Return [x, y] of the center of cell containing provided text 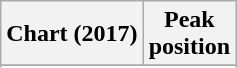
Peakposition [189, 34]
Chart (2017) [72, 34]
